Locate the cell with the specified text and output its [X, Y] center coordinate. 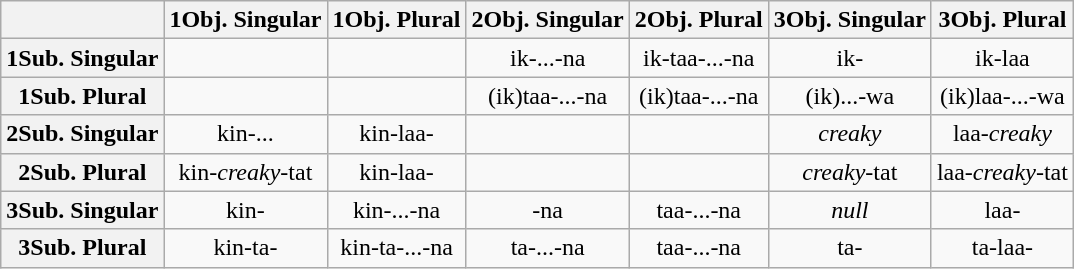
kin-ta-...-na [396, 248]
1Sub. Plural [82, 96]
creaky-tat [850, 172]
kin-creaky-tat [246, 172]
3Sub. Singular [82, 210]
laa-creaky-tat [1002, 172]
kin-...-na [396, 210]
ik- [850, 58]
ik-laa [1002, 58]
3Obj. Singular [850, 20]
2Obj. Plural [698, 20]
2Sub. Singular [82, 134]
1Obj. Singular [246, 20]
2Sub. Plural [82, 172]
kin-... [246, 134]
2Obj. Singular [548, 20]
-na [548, 210]
1Obj. Plural [396, 20]
3Sub. Plural [82, 248]
null [850, 210]
ta-...-na [548, 248]
ik-taa-...-na [698, 58]
kin- [246, 210]
laa-creaky [1002, 134]
laa- [1002, 210]
ik-...-na [548, 58]
3Obj. Plural [1002, 20]
ta-laa- [1002, 248]
creaky [850, 134]
kin-ta- [246, 248]
ta- [850, 248]
(ik)...-wa [850, 96]
1Sub. Singular [82, 58]
(ik)laa-...-wa [1002, 96]
